Extract the [x, y] coordinate from the center of the cell holding the provided text.  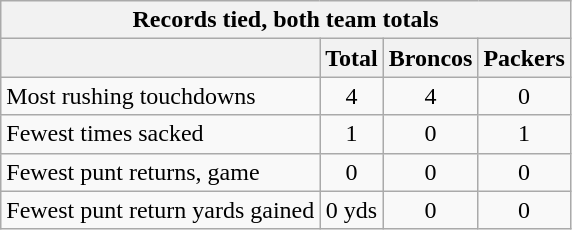
Most rushing touchdowns [160, 96]
Broncos [430, 58]
Records tied, both team totals [286, 20]
Packers [524, 58]
0 yds [352, 210]
Fewest punt returns, game [160, 172]
Total [352, 58]
Fewest punt return yards gained [160, 210]
Fewest times sacked [160, 134]
